Identify which cell holds the provided text, then report its (X, Y) central coordinate. 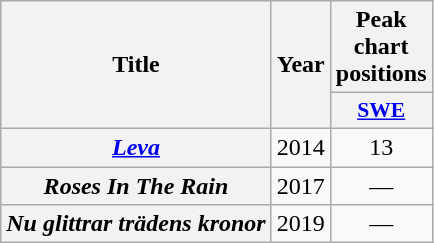
2017 (300, 185)
Roses In The Rain (136, 185)
SWE (381, 111)
Nu glittrar trädens kronor (136, 224)
13 (381, 147)
Leva (136, 147)
2019 (300, 224)
2014 (300, 147)
Peak chart positions (381, 47)
Title (136, 65)
Year (300, 65)
